For the text-containing cell, return its midpoint in [x, y] coordinate format. 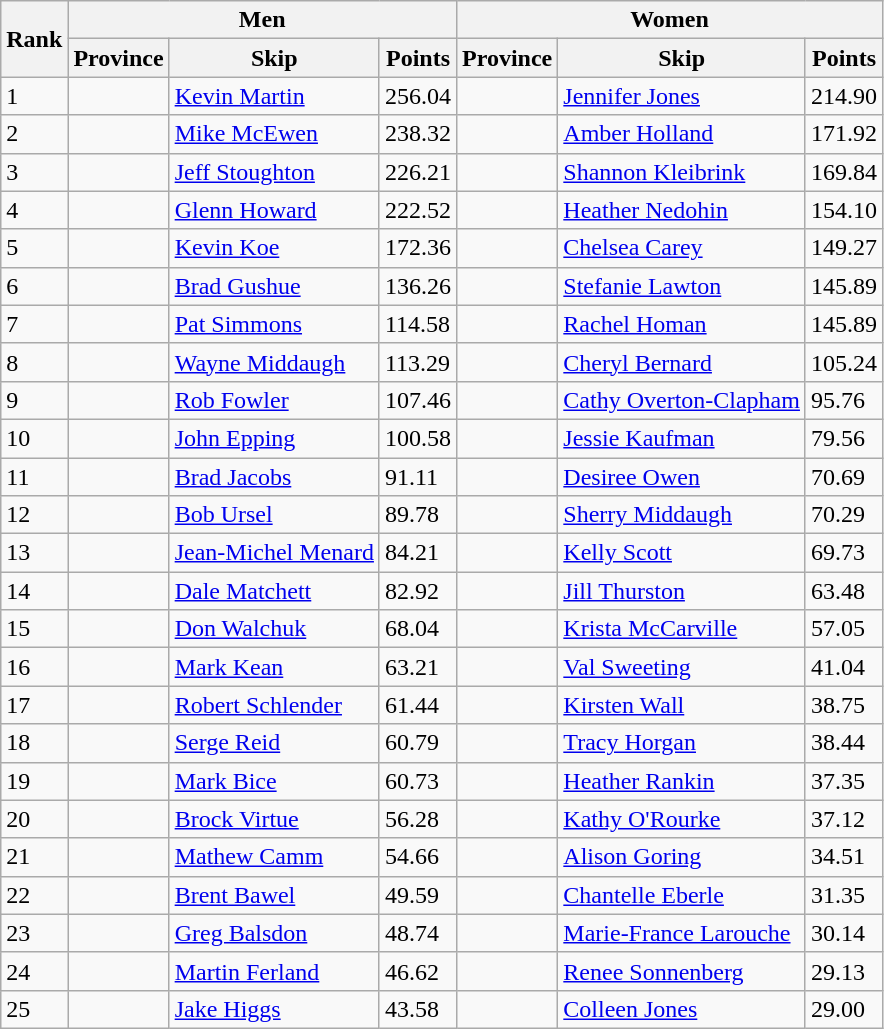
Brent Bawel [274, 895]
Sherry Middaugh [682, 515]
21 [34, 857]
Colleen Jones [682, 1009]
Kirsten Wall [682, 705]
Don Walchuk [274, 629]
Pat Simmons [274, 324]
214.90 [844, 96]
Mark Kean [274, 667]
256.04 [418, 96]
Greg Balsdon [274, 933]
Heather Rankin [682, 781]
Jake Higgs [274, 1009]
18 [34, 743]
Jessie Kaufman [682, 438]
13 [34, 553]
Bob Ursel [274, 515]
37.35 [844, 781]
10 [34, 438]
82.92 [418, 591]
Men [262, 20]
226.21 [418, 172]
Mathew Camm [274, 857]
24 [34, 971]
17 [34, 705]
Brock Virtue [274, 819]
63.48 [844, 591]
3 [34, 172]
Cathy Overton-Clapham [682, 400]
Mike McEwen [274, 134]
Serge Reid [274, 743]
222.52 [418, 210]
31.35 [844, 895]
105.24 [844, 362]
Heather Nedohin [682, 210]
Kevin Koe [274, 248]
12 [34, 515]
Rachel Homan [682, 324]
43.58 [418, 1009]
Desiree Owen [682, 477]
113.29 [418, 362]
Brad Jacobs [274, 477]
7 [34, 324]
38.44 [844, 743]
169.84 [844, 172]
19 [34, 781]
Martin Ferland [274, 971]
41.04 [844, 667]
95.76 [844, 400]
56.28 [418, 819]
16 [34, 667]
Kathy O'Rourke [682, 819]
57.05 [844, 629]
61.44 [418, 705]
100.58 [418, 438]
63.21 [418, 667]
25 [34, 1009]
Renee Sonnenberg [682, 971]
30.14 [844, 933]
Amber Holland [682, 134]
79.56 [844, 438]
Chantelle Eberle [682, 895]
8 [34, 362]
54.66 [418, 857]
114.58 [418, 324]
Dale Matchett [274, 591]
Chelsea Carey [682, 248]
14 [34, 591]
Wayne Middaugh [274, 362]
136.26 [418, 286]
John Epping [274, 438]
60.79 [418, 743]
154.10 [844, 210]
Jill Thurston [682, 591]
70.29 [844, 515]
Val Sweeting [682, 667]
23 [34, 933]
Brad Gushue [274, 286]
38.75 [844, 705]
Alison Goring [682, 857]
172.36 [418, 248]
Glenn Howard [274, 210]
37.12 [844, 819]
Robert Schlender [274, 705]
Kevin Martin [274, 96]
Stefanie Lawton [682, 286]
91.11 [418, 477]
Tracy Horgan [682, 743]
9 [34, 400]
Cheryl Bernard [682, 362]
69.73 [844, 553]
Kelly Scott [682, 553]
22 [34, 895]
1 [34, 96]
Rob Fowler [274, 400]
107.46 [418, 400]
Women [670, 20]
2 [34, 134]
49.59 [418, 895]
11 [34, 477]
68.04 [418, 629]
29.13 [844, 971]
6 [34, 286]
4 [34, 210]
70.69 [844, 477]
171.92 [844, 134]
89.78 [418, 515]
Mark Bice [274, 781]
Krista McCarville [682, 629]
149.27 [844, 248]
Jennifer Jones [682, 96]
60.73 [418, 781]
5 [34, 248]
29.00 [844, 1009]
46.62 [418, 971]
Marie-France Larouche [682, 933]
84.21 [418, 553]
238.32 [418, 134]
48.74 [418, 933]
Jean-Michel Menard [274, 553]
15 [34, 629]
Rank [34, 39]
20 [34, 819]
Shannon Kleibrink [682, 172]
Jeff Stoughton [274, 172]
34.51 [844, 857]
